Extract the [X, Y] coordinate from the center of the cell holding the provided text.  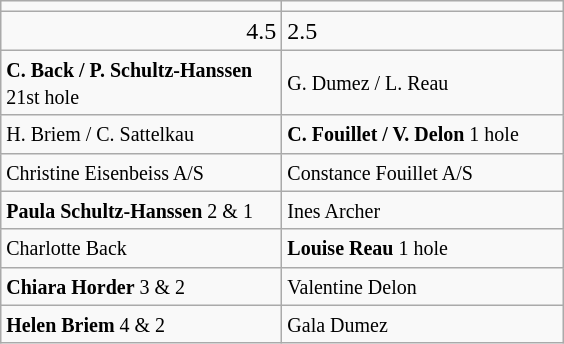
Christine Eisenbeiss A/S [142, 172]
C. Fouillet / V. Delon 1 hole [422, 134]
Helen Briem 4 & 2 [142, 324]
Valentine Delon [422, 286]
Ines Archer [422, 210]
Charlotte Back [142, 248]
Gala Dumez [422, 324]
G. Dumez / L. Reau [422, 82]
Chiara Horder 3 & 2 [142, 286]
Paula Schultz-Hanssen 2 & 1 [142, 210]
4.5 [142, 31]
Louise Reau 1 hole [422, 248]
Constance Fouillet A/S [422, 172]
C. Back / P. Schultz-Hanssen 21st hole [142, 82]
2.5 [422, 31]
H. Briem / C. Sattelkau [142, 134]
